Detect which cell encompasses the target text, then output its (X, Y) center coordinate. 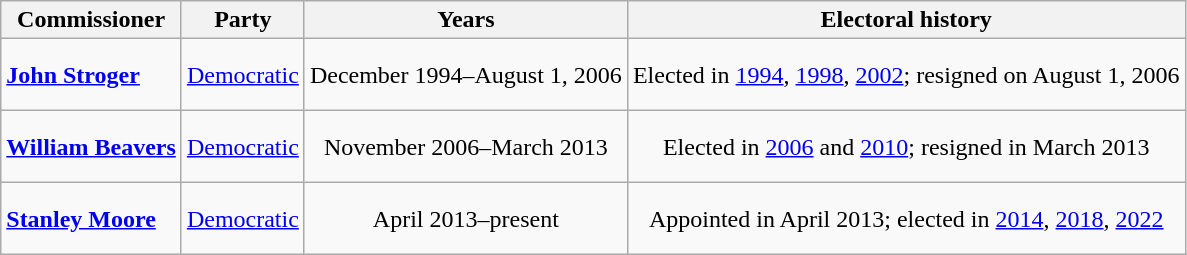
Party (242, 20)
December 1994–August 1, 2006 (466, 75)
November 2006–March 2013 (466, 147)
Elected in 2006 and 2010; resigned in March 2013 (906, 147)
Stanley Moore (92, 219)
Elected in 1994, 1998, 2002; resigned on August 1, 2006 (906, 75)
William Beavers (92, 147)
Electoral history (906, 20)
Years (466, 20)
April 2013–present (466, 219)
John Stroger (92, 75)
Commissioner (92, 20)
Appointed in April 2013; elected in 2014, 2018, 2022 (906, 219)
